Return (x, y) of the center of cell containing provided text 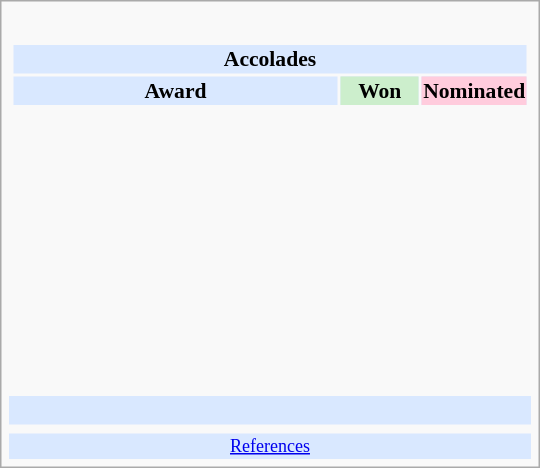
Accolades (270, 59)
Accolades Award Won Nominated (270, 204)
Nominated (474, 90)
Award (175, 90)
Won (380, 90)
References (270, 446)
